Extract the [X, Y] coordinate from the center of the cell holding the provided text.  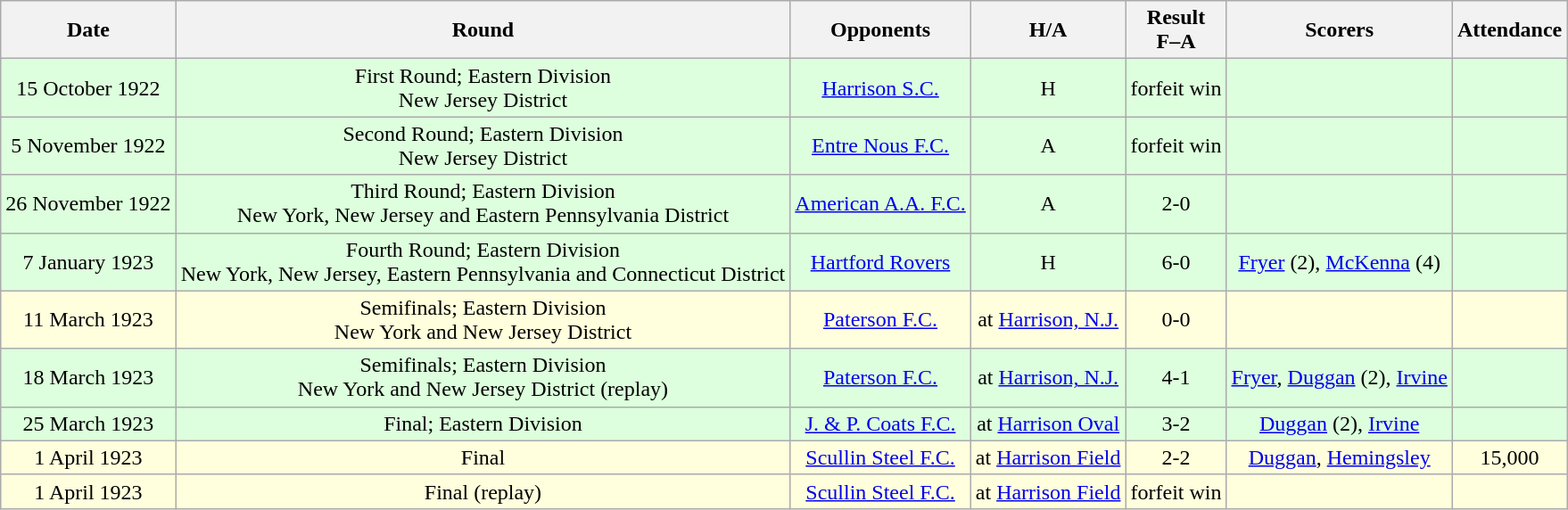
Fryer, Duggan (2), Irvine [1340, 378]
2-0 [1176, 203]
26 November 1922 [88, 203]
Opponents [880, 30]
15 October 1922 [88, 87]
Scorers [1340, 30]
Entre Nous F.C. [880, 146]
ResultF–A [1176, 30]
Hartford Rovers [880, 262]
at Harrison Oval [1048, 424]
Duggan (2), Irvine [1340, 424]
Date [88, 30]
4-1 [1176, 378]
Semifinals; Eastern DivisionNew York and New Jersey District (replay) [483, 378]
Third Round; Eastern DivisionNew York, New Jersey and Eastern Pennsylvania District [483, 203]
11 March 1923 [88, 319]
18 March 1923 [88, 378]
American A.A. F.C. [880, 203]
Fryer (2), McKenna (4) [1340, 262]
3-2 [1176, 424]
Round [483, 30]
J. & P. Coats F.C. [880, 424]
Attendance [1509, 30]
Final (replay) [483, 491]
Final; Eastern Division [483, 424]
First Round; Eastern DivisionNew Jersey District [483, 87]
5 November 1922 [88, 146]
15,000 [1509, 457]
7 January 1923 [88, 262]
Second Round; Eastern DivisionNew Jersey District [483, 146]
0-0 [1176, 319]
2-2 [1176, 457]
H/A [1048, 30]
Final [483, 457]
6-0 [1176, 262]
Fourth Round; Eastern DivisionNew York, New Jersey, Eastern Pennsylvania and Connecticut District [483, 262]
Harrison S.C. [880, 87]
Duggan, Hemingsley [1340, 457]
Semifinals; Eastern DivisionNew York and New Jersey District [483, 319]
25 March 1923 [88, 424]
